Output the (X, Y) coordinate of the center of the cell containing the given text.  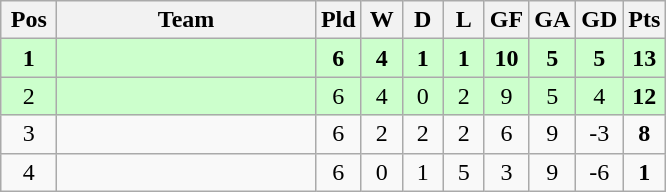
8 (644, 134)
GF (506, 20)
D (422, 20)
GD (600, 20)
Pos (29, 20)
GA (552, 20)
10 (506, 58)
Pld (338, 20)
Pts (644, 20)
13 (644, 58)
-6 (600, 172)
Team (186, 20)
12 (644, 96)
W (382, 20)
L (464, 20)
-3 (600, 134)
